Search for the cell housing the specified text and yield its (X, Y) center coordinate. 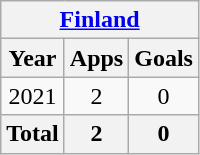
2021 (33, 96)
Total (33, 134)
Apps (96, 58)
Finland (100, 20)
Year (33, 58)
Goals (164, 58)
